From the cell containing the given text, extract its center point as (x, y) coordinate. 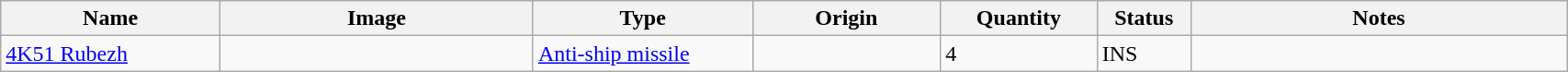
INS (1144, 54)
4 (1019, 54)
Type (643, 18)
Quantity (1019, 18)
Image (377, 18)
4K51 Rubezh (110, 54)
Origin (847, 18)
Status (1144, 18)
Notes (1378, 18)
Anti-ship missile (643, 54)
Name (110, 18)
